Extract the [X, Y] coordinate from the center of the cell holding the provided text.  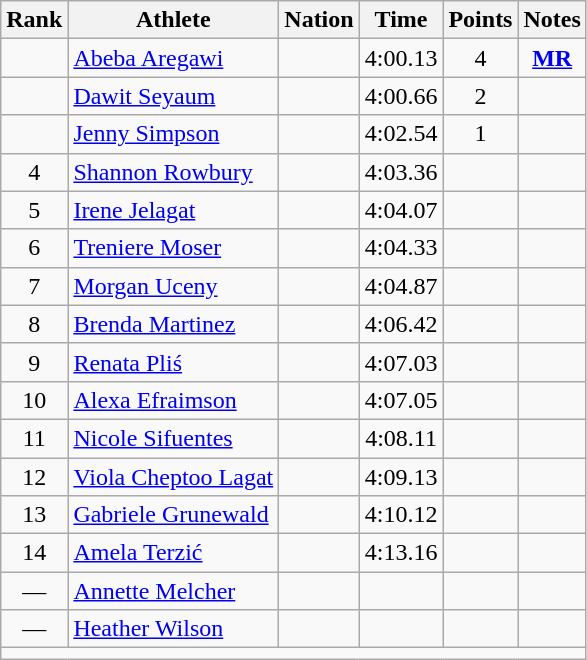
4:04.87 [401, 286]
2 [480, 96]
Heather Wilson [174, 629]
Time [401, 20]
Renata Pliś [174, 362]
4:09.13 [401, 477]
4:07.03 [401, 362]
11 [34, 438]
14 [34, 553]
4:07.05 [401, 400]
4:06.42 [401, 324]
Treniere Moser [174, 248]
1 [480, 134]
10 [34, 400]
4:00.66 [401, 96]
5 [34, 210]
12 [34, 477]
Athlete [174, 20]
MR [552, 58]
Notes [552, 20]
4:02.54 [401, 134]
Morgan Uceny [174, 286]
13 [34, 515]
8 [34, 324]
7 [34, 286]
Abeba Aregawi [174, 58]
4:04.07 [401, 210]
Points [480, 20]
Nation [319, 20]
6 [34, 248]
Annette Melcher [174, 591]
9 [34, 362]
Gabriele Grunewald [174, 515]
4:04.33 [401, 248]
Rank [34, 20]
4:03.36 [401, 172]
Brenda Martinez [174, 324]
4:00.13 [401, 58]
Jenny Simpson [174, 134]
4:08.11 [401, 438]
4:13.16 [401, 553]
Irene Jelagat [174, 210]
Alexa Efraimson [174, 400]
Dawit Seyaum [174, 96]
Nicole Sifuentes [174, 438]
Amela Terzić [174, 553]
Viola Cheptoo Lagat [174, 477]
4:10.12 [401, 515]
Shannon Rowbury [174, 172]
